From the cell containing the given text, extract its center point as (x, y) coordinate. 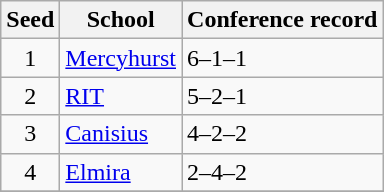
Elmira (121, 172)
6–1–1 (282, 58)
Conference record (282, 20)
2–4–2 (282, 172)
4 (30, 172)
RIT (121, 96)
1 (30, 58)
School (121, 20)
3 (30, 134)
4–2–2 (282, 134)
5–2–1 (282, 96)
Seed (30, 20)
Canisius (121, 134)
2 (30, 96)
Mercyhurst (121, 58)
